Return the [X, Y] coordinate for the center point of the cell that contains the specified text.  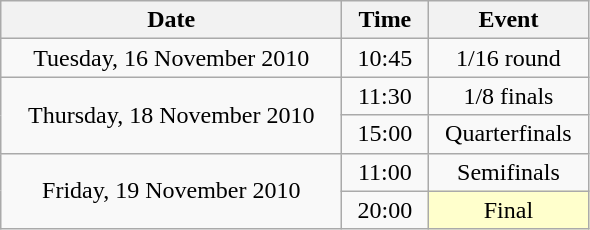
Event [508, 20]
10:45 [385, 58]
11:30 [385, 96]
1/16 round [508, 58]
1/8 finals [508, 96]
15:00 [385, 134]
Semifinals [508, 172]
Final [508, 210]
Quarterfinals [508, 134]
Tuesday, 16 November 2010 [172, 58]
Friday, 19 November 2010 [172, 191]
Thursday, 18 November 2010 [172, 115]
Date [172, 20]
Time [385, 20]
11:00 [385, 172]
20:00 [385, 210]
